Return the (X, Y) coordinate for the center point of the cell that contains the specified text.  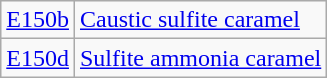
E150d (38, 58)
E150b (38, 20)
Sulfite ammonia caramel (200, 58)
Caustic sulfite caramel (200, 20)
